Output the (X, Y) coordinate of the center of the cell containing the given text.  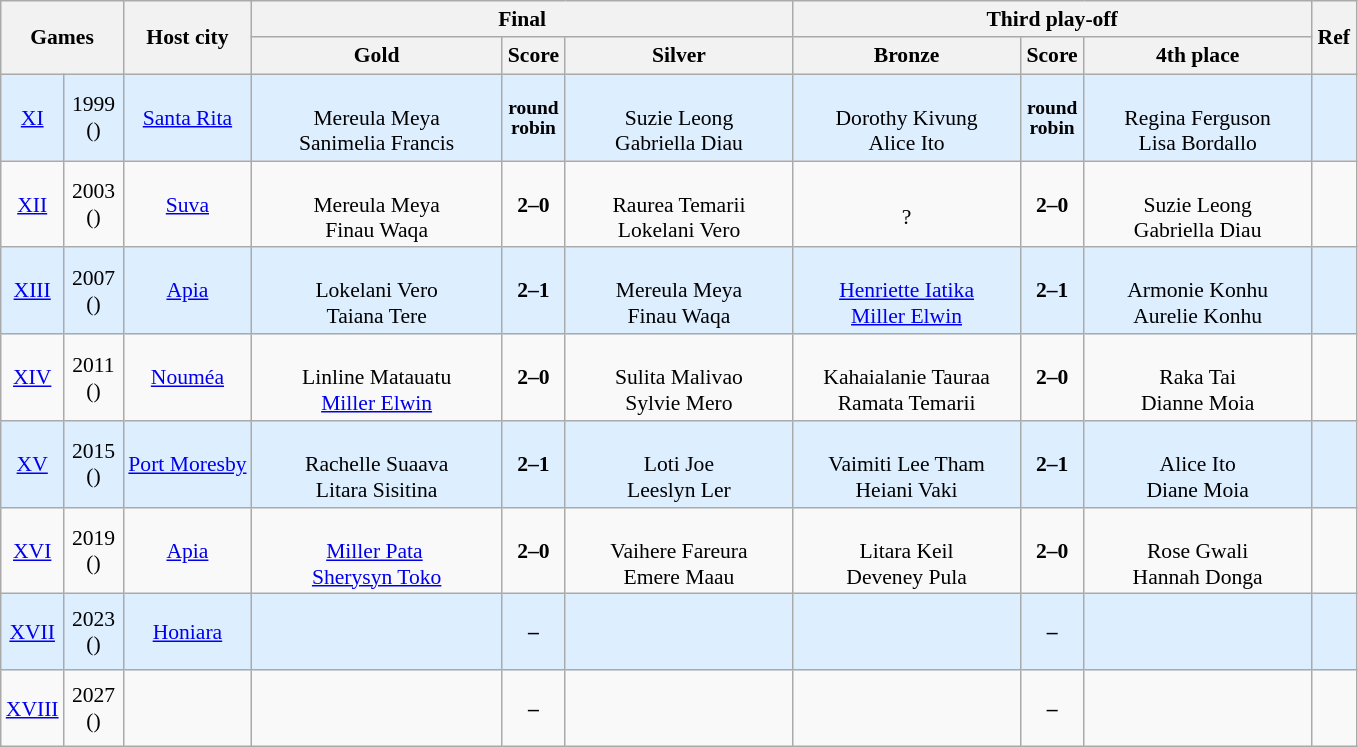
4th place (1198, 56)
Alice ItoDiane Moia (1198, 464)
Sulita MalivaoSylvie Mero (679, 378)
2027 () (94, 709)
Kahaialanie TauraaRamata Temarii (907, 378)
XVI (32, 552)
Suva (187, 204)
Henriette IatikaMiller Elwin (907, 292)
XVIII (32, 709)
Bronze (907, 56)
XIV (32, 378)
Dorothy KivungAlice Ito (907, 118)
2003 () (94, 204)
XII (32, 204)
2019 () (94, 552)
XVII (32, 632)
Miller Pata Sherysyn Toko (377, 552)
Raka TaiDianne Moia (1198, 378)
Final (522, 19)
Armonie KonhuAurelie Konhu (1198, 292)
XIII (32, 292)
Silver (679, 56)
2011 () (94, 378)
Loti JoeLeeslyn Ler (679, 464)
Regina FergusonLisa Bordallo (1198, 118)
Mereula MeyaSanimelia Francis (377, 118)
2023 () (94, 632)
XV (32, 464)
Linline MatauatuMiller Elwin (377, 378)
Gold (377, 56)
Nouméa (187, 378)
Rachelle SuaavaLitara Sisitina (377, 464)
Games (62, 38)
Host city (187, 38)
Santa Rita (187, 118)
2015 () (94, 464)
Vaihere FareuraEmere Maau (679, 552)
Litara KeilDeveney Pula (907, 552)
Port Moresby (187, 464)
Rose GwaliHannah Donga (1198, 552)
Lokelani VeroTaiana Tere (377, 292)
2007 () (94, 292)
Ref (1334, 38)
Raurea TemariiLokelani Vero (679, 204)
? (907, 204)
1999 () (94, 118)
Mereula Meya Finau Waqa (679, 292)
XI (32, 118)
Third play-off (1052, 19)
Honiara (187, 632)
Vaimiti Lee ThamHeiani Vaki (907, 464)
Mereula MeyaFinau Waqa (377, 204)
